Output the (x, y) coordinate of the center of the cell containing the given text.  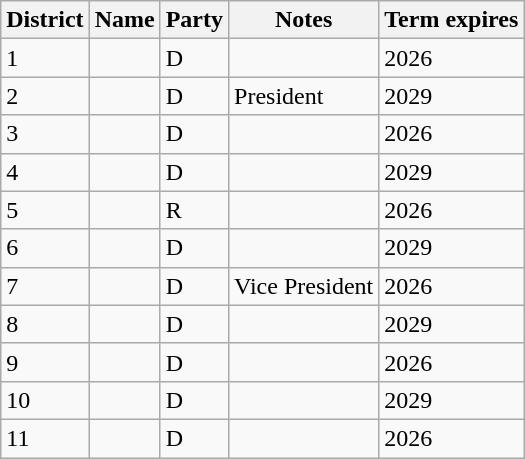
Name (124, 20)
R (194, 210)
Party (194, 20)
5 (45, 210)
1 (45, 58)
11 (45, 438)
Notes (304, 20)
Term expires (452, 20)
4 (45, 172)
Vice President (304, 286)
3 (45, 134)
District (45, 20)
10 (45, 400)
9 (45, 362)
7 (45, 286)
8 (45, 324)
President (304, 96)
2 (45, 96)
6 (45, 248)
